Search for the cell housing the specified text and yield its [x, y] center coordinate. 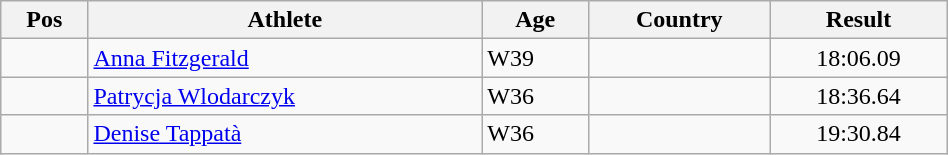
Denise Tappatà [285, 134]
Age [536, 20]
Country [680, 20]
Pos [44, 20]
19:30.84 [858, 134]
Patrycja Wlodarczyk [285, 96]
18:36.64 [858, 96]
Anna Fitzgerald [285, 58]
W39 [536, 58]
Result [858, 20]
Athlete [285, 20]
18:06.09 [858, 58]
